Extract the [X, Y] coordinate from the center of the cell holding the provided text.  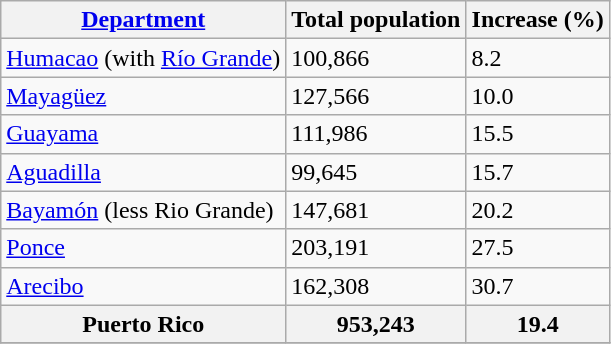
Arecibo [144, 286]
111,986 [376, 134]
953,243 [376, 324]
100,866 [376, 58]
Mayagüez [144, 96]
Total population [376, 20]
15.7 [538, 172]
Department [144, 20]
Puerto Rico [144, 324]
8.2 [538, 58]
Aguadilla [144, 172]
203,191 [376, 248]
30.7 [538, 286]
99,645 [376, 172]
19.4 [538, 324]
147,681 [376, 210]
Humacao (with Río Grande) [144, 58]
Guayama [144, 134]
10.0 [538, 96]
Increase (%) [538, 20]
27.5 [538, 248]
20.2 [538, 210]
15.5 [538, 134]
Bayamón (less Rio Grande) [144, 210]
127,566 [376, 96]
162,308 [376, 286]
Ponce [144, 248]
